Determine the (x, y) coordinate at the center of the cell enclosing the given text.  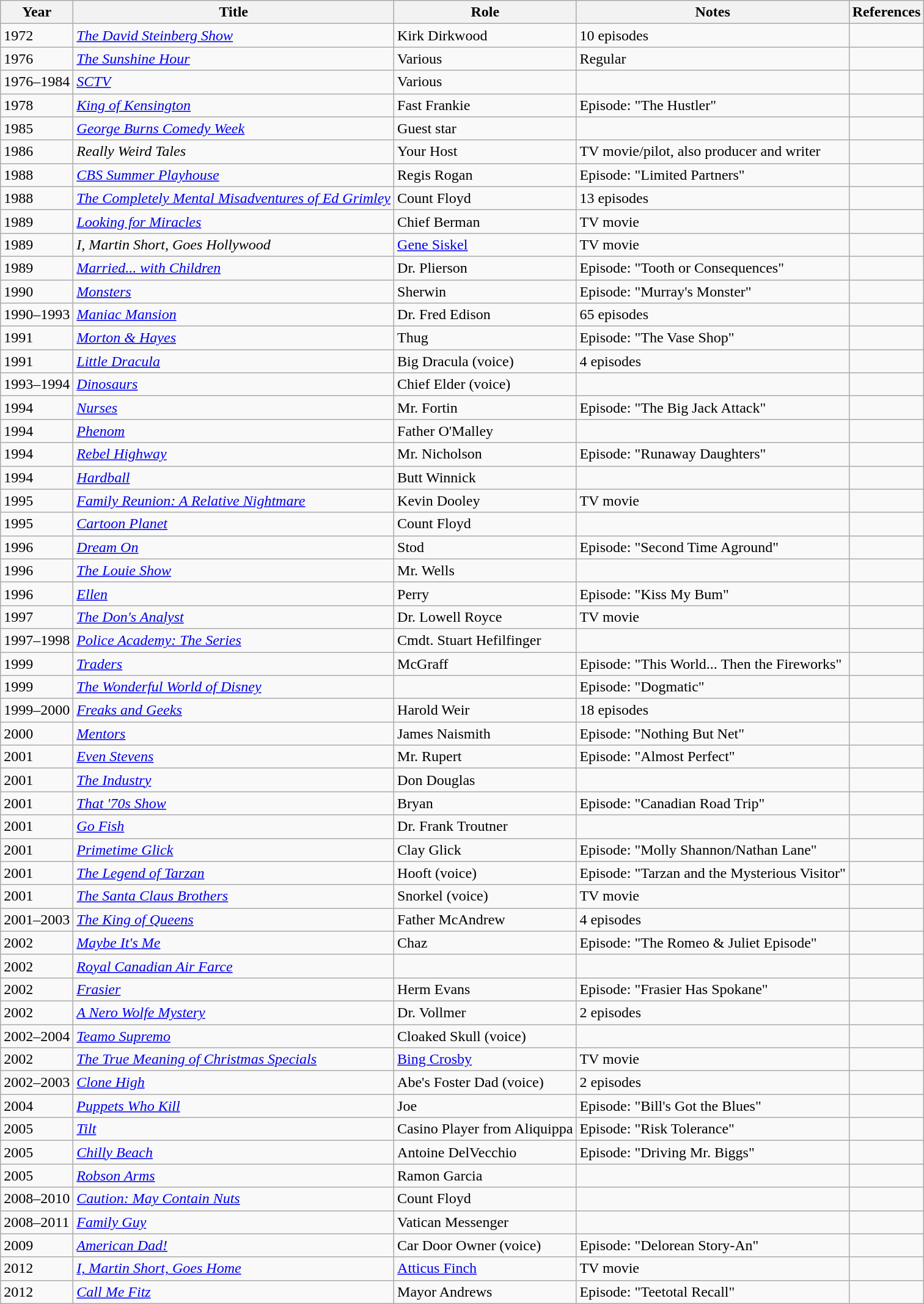
1978 (37, 105)
Cloaked Skull (voice) (485, 1036)
Mr. Rupert (485, 757)
Teamo Supremo (233, 1036)
Monsters (233, 292)
King of Kensington (233, 105)
2001–2003 (37, 919)
Your Host (485, 152)
Episode: "Delorean Story-An" (713, 1245)
Mayor Andrews (485, 1292)
Really Weird Tales (233, 152)
Puppets Who Kill (233, 1106)
1972 (37, 35)
Hooft (voice) (485, 873)
American Dad! (233, 1245)
Car Door Owner (voice) (485, 1245)
Looking for Miracles (233, 221)
Police Academy: The Series (233, 640)
Episode: "Tooth or Consequences" (713, 268)
Episode: "The Vase Shop" (713, 338)
2000 (37, 734)
Morton & Hayes (233, 338)
The True Meaning of Christmas Specials (233, 1059)
1997–1998 (37, 640)
Episode: "Bill's Got the Blues" (713, 1106)
Go Fish (233, 827)
Episode: "Risk Tolerance" (713, 1129)
Year (37, 12)
Perry (485, 594)
Episode: "Murray's Monster" (713, 292)
Episode: "Runaway Daughters" (713, 454)
Episode: "Frasier Has Spokane" (713, 989)
Dr. Vollmer (485, 1012)
Thug (485, 338)
Don Douglas (485, 780)
CBS Summer Playhouse (233, 175)
Herm Evans (485, 989)
Snorkel (voice) (485, 896)
Primetime Glick (233, 850)
McGraff (485, 663)
Clay Glick (485, 850)
Big Dracula (voice) (485, 361)
Dr. Lowell Royce (485, 617)
2008–2011 (37, 1222)
18 episodes (713, 710)
Episode: "This World... Then the Fireworks" (713, 663)
Role (485, 12)
Notes (713, 12)
The Santa Claus Brothers (233, 896)
Gene Siskel (485, 245)
Ellen (233, 594)
Episode: "Teetotal Recall" (713, 1292)
Royal Canadian Air Farce (233, 966)
Mr. Nicholson (485, 454)
The Industry (233, 780)
2004 (37, 1106)
Caution: May Contain Nuts (233, 1199)
Fast Frankie (485, 105)
Dr. Frank Troutner (485, 827)
Episode: "Nothing But Net" (713, 734)
1990 (37, 292)
Regular (713, 59)
1997 (37, 617)
Dr. Plierson (485, 268)
References (886, 12)
The King of Queens (233, 919)
1986 (37, 152)
1999–2000 (37, 710)
Robson Arms (233, 1176)
Frasier (233, 989)
The Legend of Tarzan (233, 873)
Dinosaurs (233, 385)
The Wonderful World of Disney (233, 687)
Phenom (233, 431)
2009 (37, 1245)
Casino Player from Aliquippa (485, 1129)
Chaz (485, 943)
Episode: "Kiss My Bum" (713, 594)
Father McAndrew (485, 919)
Regis Rogan (485, 175)
Kevin Dooley (485, 501)
Stod (485, 547)
Vatican Messenger (485, 1222)
Father O'Malley (485, 431)
Episode: "Almost Perfect" (713, 757)
Call Me Fitz (233, 1292)
Episode: "Molly Shannon/Nathan Lane" (713, 850)
1985 (37, 128)
Ramon Garcia (485, 1176)
Traders (233, 663)
Joe (485, 1106)
Episode: "Limited Partners" (713, 175)
I, Martin Short, Goes Hollywood (233, 245)
Little Dracula (233, 361)
65 episodes (713, 315)
1993–1994 (37, 385)
The Don's Analyst (233, 617)
Episode: "The Romeo & Juliet Episode" (713, 943)
Cartoon Planet (233, 524)
The David Steinberg Show (233, 35)
That '70s Show (233, 803)
Butt Winnick (485, 477)
Mr. Fortin (485, 408)
Freaks and Geeks (233, 710)
Dream On (233, 547)
1990–1993 (37, 315)
Chilly Beach (233, 1152)
13 episodes (713, 198)
1976 (37, 59)
10 episodes (713, 35)
Mentors (233, 734)
Tilt (233, 1129)
2008–2010 (37, 1199)
James Naismith (485, 734)
Episode: "Second Time Aground" (713, 547)
Married... with Children (233, 268)
SCTV (233, 82)
Maniac Mansion (233, 315)
Bryan (485, 803)
Rebel Highway (233, 454)
Dr. Fred Edison (485, 315)
Episode: "The Hustler" (713, 105)
Cmdt. Stuart Hefilfinger (485, 640)
Harold Weir (485, 710)
Chief Elder (voice) (485, 385)
TV movie/pilot, also producer and writer (713, 152)
Title (233, 12)
The Sunshine Hour (233, 59)
Hardball (233, 477)
Nurses (233, 408)
Clone High (233, 1083)
2002–2004 (37, 1036)
1976–1984 (37, 82)
I, Martin Short, Goes Home (233, 1269)
Episode: "Tarzan and the Mysterious Visitor" (713, 873)
Sherwin (485, 292)
Even Stevens (233, 757)
Episode: "Driving Mr. Biggs" (713, 1152)
The Completely Mental Misadventures of Ed Grimley (233, 198)
The Louie Show (233, 570)
Antoine DelVecchio (485, 1152)
Abe's Foster Dad (voice) (485, 1083)
2002–2003 (37, 1083)
George Burns Comedy Week (233, 128)
Atticus Finch (485, 1269)
Family Reunion: A Relative Nightmare (233, 501)
Family Guy (233, 1222)
Maybe It's Me (233, 943)
Episode: "Dogmatic" (713, 687)
Kirk Dirkwood (485, 35)
Episode: "The Big Jack Attack" (713, 408)
Bing Crosby (485, 1059)
Guest star (485, 128)
Episode: "Canadian Road Trip" (713, 803)
Chief Berman (485, 221)
A Nero Wolfe Mystery (233, 1012)
Mr. Wells (485, 570)
